For the text-containing cell, return its midpoint in (X, Y) coordinate format. 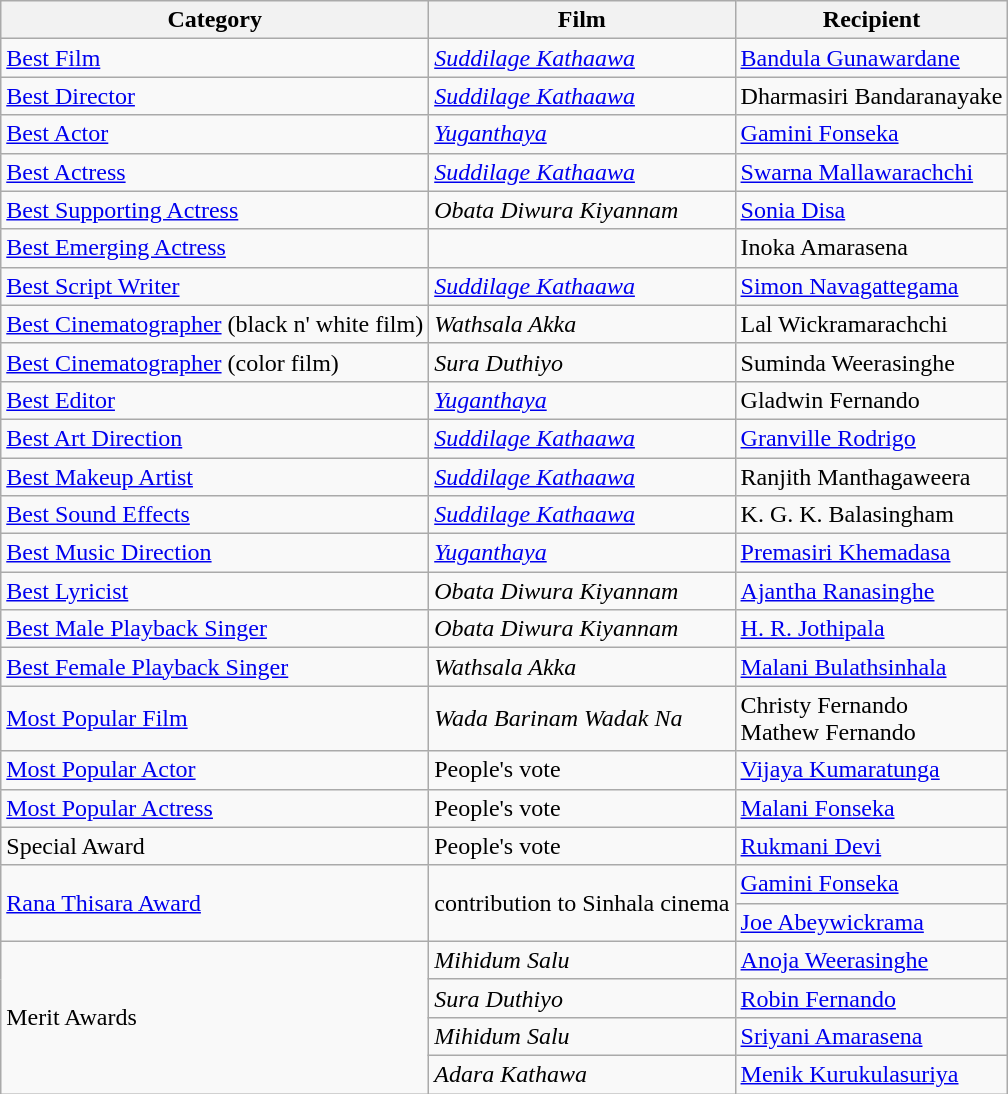
Anoja Weerasinghe (872, 960)
Best Art Direction (215, 438)
Best Sound Effects (215, 515)
Recipient (872, 20)
Best Actor (215, 134)
Best Female Playback Singer (215, 667)
Best Lyricist (215, 591)
Sriyani Amarasena (872, 1036)
Rukmani Devi (872, 846)
Best Male Playback Singer (215, 629)
Best Music Direction (215, 553)
Best Director (215, 96)
Rana Thisara Award (215, 903)
Best Cinematographer (black n' white film) (215, 324)
Premasiri Khemadasa (872, 553)
Sonia Disa (872, 210)
Ajantha Ranasinghe (872, 591)
Vijaya Kumaratunga (872, 770)
Lal Wickramarachchi (872, 324)
Wada Barinam Wadak Na (582, 718)
Joe Abeywickrama (872, 922)
Christy Fernando Mathew Fernando (872, 718)
Gladwin Fernando (872, 400)
K. G. K. Balasingham (872, 515)
Special Award (215, 846)
Robin Fernando (872, 998)
Merit Awards (215, 1017)
Malani Fonseka (872, 808)
Best Editor (215, 400)
Most Popular Actor (215, 770)
Adara Kathawa (582, 1074)
Granville Rodrigo (872, 438)
Most Popular Actress (215, 808)
Best Actress (215, 172)
Swarna Mallawarachchi (872, 172)
Dharmasiri Bandaranayake (872, 96)
Malani Bulathsinhala (872, 667)
Inoka Amarasena (872, 248)
Simon Navagattegama (872, 286)
Bandula Gunawardane (872, 58)
Best Supporting Actress (215, 210)
Best Script Writer (215, 286)
Suminda Weerasinghe (872, 362)
Ranjith Manthagaweera (872, 477)
Category (215, 20)
Best Cinematographer (color film) (215, 362)
Best Film (215, 58)
Menik Kurukulasuriya (872, 1074)
Best Emerging Actress (215, 248)
H. R. Jothipala (872, 629)
Film (582, 20)
Most Popular Film (215, 718)
Best Makeup Artist (215, 477)
contribution to Sinhala cinema (582, 903)
